From the cell containing the given text, extract its center point as [X, Y] coordinate. 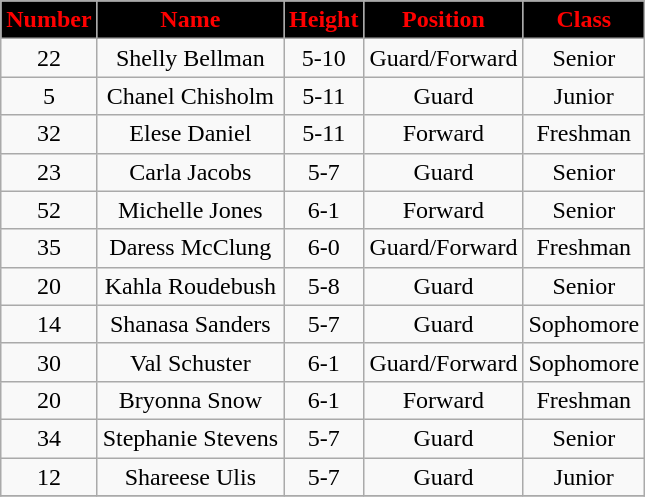
22 [49, 58]
52 [49, 210]
Number [49, 20]
5-10 [324, 58]
Height [324, 20]
Carla Jacobs [190, 172]
14 [49, 324]
Daress McClung [190, 248]
34 [49, 438]
Shelly Bellman [190, 58]
Name [190, 20]
Chanel Chisholm [190, 96]
Shareese Ulis [190, 477]
Kahla Roudebush [190, 286]
12 [49, 477]
Class [584, 20]
Michelle Jones [190, 210]
30 [49, 362]
23 [49, 172]
Position [444, 20]
Val Schuster [190, 362]
Bryonna Snow [190, 400]
Elese Daniel [190, 134]
Stephanie Stevens [190, 438]
32 [49, 134]
Shanasa Sanders [190, 324]
35 [49, 248]
6-0 [324, 248]
5-8 [324, 286]
5 [49, 96]
